Extract the (x, y) coordinate from the center of the cell holding the provided text.  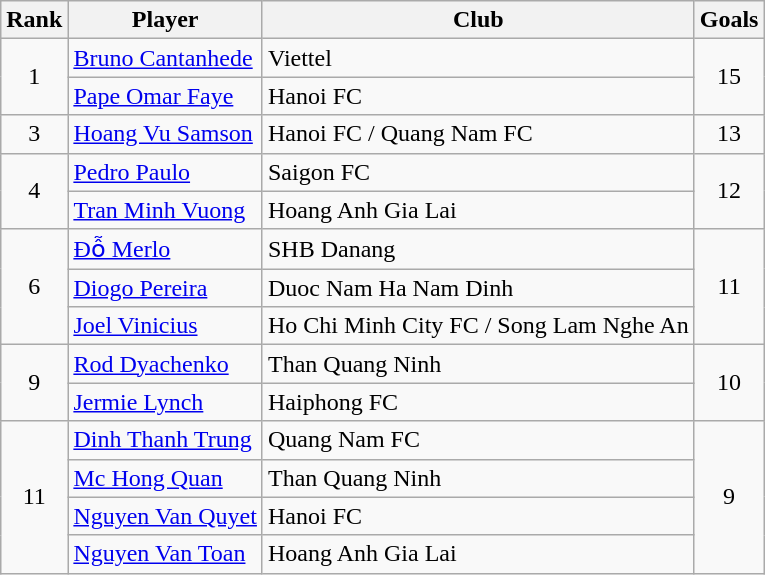
13 (729, 134)
6 (34, 287)
Jermie Lynch (166, 402)
Player (166, 20)
Nguyen Van Quyet (166, 516)
Nguyen Van Toan (166, 554)
Saigon FC (478, 172)
Hoang Vu Samson (166, 134)
Duoc Nam Ha Nam Dinh (478, 288)
15 (729, 77)
SHB Danang (478, 249)
Hanoi FC / Quang Nam FC (478, 134)
Ho Chi Minh City FC / Song Lam Nghe An (478, 326)
Joel Vinicius (166, 326)
Viettel (478, 58)
4 (34, 191)
Rod Dyachenko (166, 364)
Club (478, 20)
Mc Hong Quan (166, 478)
Tran Minh Vuong (166, 210)
Goals (729, 20)
Diogo Pereira (166, 288)
1 (34, 77)
Pedro Paulo (166, 172)
Dinh Thanh Trung (166, 440)
Rank (34, 20)
Quang Nam FC (478, 440)
Bruno Cantanhede (166, 58)
Haiphong FC (478, 402)
10 (729, 383)
12 (729, 191)
3 (34, 134)
Đỗ Merlo (166, 249)
Pape Omar Faye (166, 96)
